Scan for the cell matching the given text and deliver its [X, Y] coordinate at center. 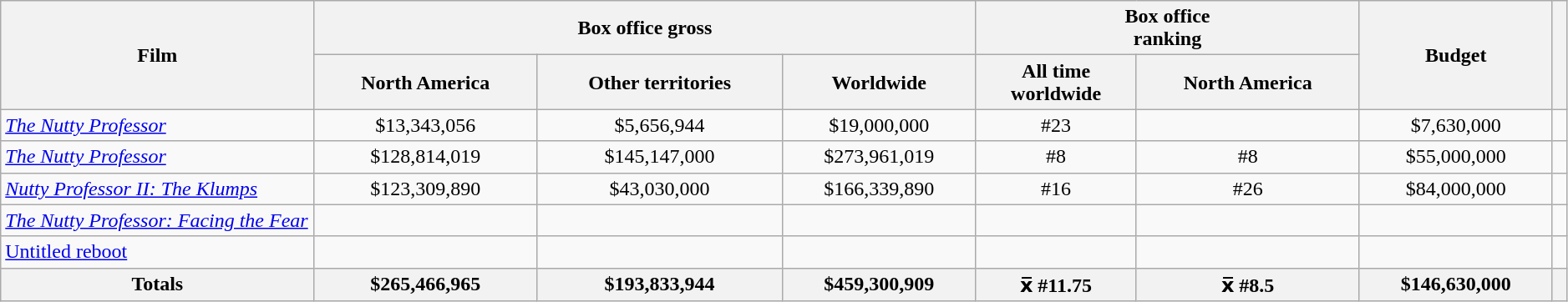
Other territories [660, 82]
$19,000,000 [879, 125]
Box office ranking [1168, 28]
$145,147,000 [660, 157]
$166,339,890 [879, 189]
x̅ #11.75 [1056, 284]
$146,630,000 [1455, 284]
#26 [1248, 189]
#23 [1056, 125]
Totals [157, 284]
All time worldwide [1056, 82]
$55,000,000 [1455, 157]
$84,000,000 [1455, 189]
$128,814,019 [426, 157]
$193,833,944 [660, 284]
Box office gross [645, 28]
$265,466,965 [426, 284]
$13,343,056 [426, 125]
Budget [1455, 55]
$459,300,909 [879, 284]
Worldwide [879, 82]
$5,656,944 [660, 125]
$123,309,890 [426, 189]
The Nutty Professor: Facing the Fear [157, 220]
#16 [1056, 189]
Nutty Professor II: The Klumps [157, 189]
$43,030,000 [660, 189]
$7,630,000 [1455, 125]
Film [157, 55]
Untitled reboot [157, 252]
$273,961,019 [879, 157]
x̅ #8.5 [1248, 284]
